Search for the cell housing the specified text and yield its (x, y) center coordinate. 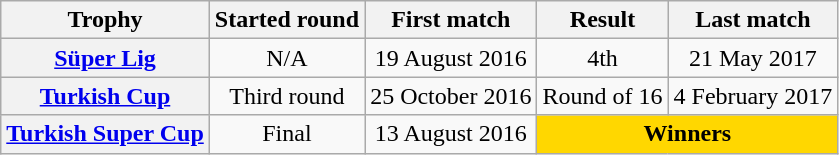
19 August 2016 (451, 58)
13 August 2016 (451, 134)
Winners (688, 134)
Started round (286, 20)
4th (602, 58)
21 May 2017 (753, 58)
First match (451, 20)
N/A (286, 58)
Trophy (106, 20)
Turkish Cup (106, 96)
Third round (286, 96)
Round of 16 (602, 96)
Result (602, 20)
Last match (753, 20)
Turkish Super Cup (106, 134)
4 February 2017 (753, 96)
25 October 2016 (451, 96)
Süper Lig (106, 58)
Final (286, 134)
